Output the (X, Y) coordinate of the center of the cell containing the given text.  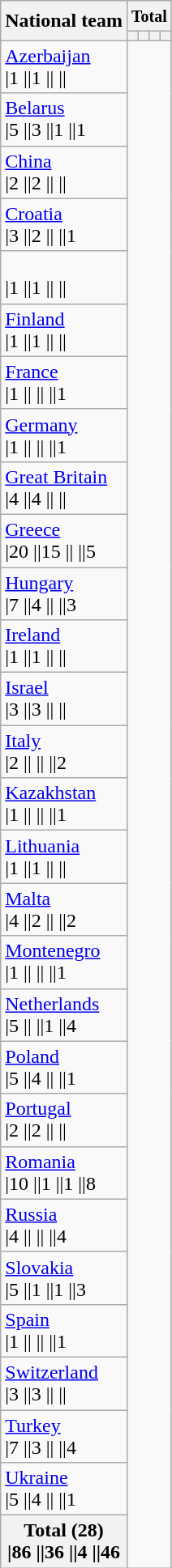
Hungary|7 ||4 || ||3 (64, 593)
Finland|1 ||1 || || (64, 330)
China|2 ||2 || || (64, 172)
Great Britain|4 ||4 || || (64, 487)
Turkey|7 ||3 || ||4 (64, 1436)
National team (64, 21)
Croatia|3 ||2 || ||1 (64, 225)
Israel|3 ||3 || || (64, 699)
Netherlands|5 || ||1 ||4 (64, 1015)
Lithuania|1 ||1 || || (64, 856)
Russia|4 || || ||4 (64, 1226)
Italy|2 || || ||2 (64, 751)
Switzerland|3 ||3 || || (64, 1383)
Greece|20 ||15 || ||5 (64, 541)
Montenegro|1 || || ||1 (64, 962)
Slovakia|5 ||1 ||1 ||3 (64, 1277)
Azerbaijan|1 ||1 || || (64, 66)
Kazakhstan|1 || || ||1 (64, 805)
|1 ||1 || || (64, 277)
Belarus|5 ||3 ||1 ||1 (64, 120)
Total (149, 16)
Ukraine|5 ||4 || ||1 (64, 1489)
France|1 || || ||1 (64, 382)
Germany|1 || || ||1 (64, 436)
Total (28)|86 ||36 ||4 ||46 (64, 1541)
Spain|1 || || ||1 (64, 1331)
Poland|5 ||4 || ||1 (64, 1067)
Romania|10 ||1 ||1 ||8 (64, 1172)
Ireland|1 ||1 || || (64, 646)
Malta|4 ||2 || ||2 (64, 910)
Portugal|2 ||2 || || (64, 1120)
